Detect which cell encompasses the target text, then output its (x, y) center coordinate. 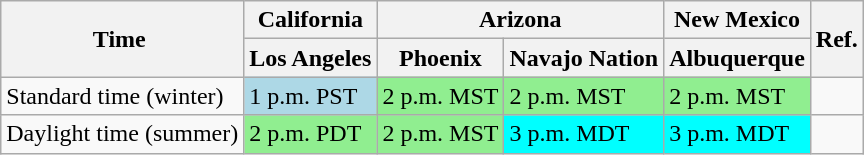
Standard time (winter) (122, 96)
2 p.m. PDT (310, 134)
1 p.m. PST (310, 96)
California (310, 20)
Phoenix (440, 58)
Los Angeles (310, 58)
Ref. (836, 39)
Arizona (520, 20)
Time (122, 39)
New Mexico (738, 20)
Navajo Nation (584, 58)
Daylight time (summer) (122, 134)
Albuquerque (738, 58)
